Find where the given text appears and provide that cell's center as [X, Y] coordinate. 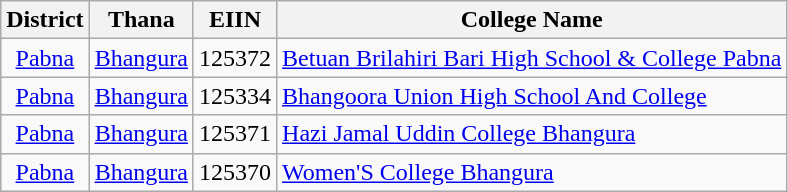
Bhangoora Union High School And College [532, 96]
125370 [234, 172]
Hazi Jamal Uddin College Bhangura [532, 134]
Thana [141, 20]
125334 [234, 96]
125372 [234, 58]
125371 [234, 134]
District [45, 20]
EIIN [234, 20]
Betuan Brilahiri Bari High School & College Pabna [532, 58]
College Name [532, 20]
Women'S College Bhangura [532, 172]
